Identify which cell holds the provided text, then report its (X, Y) central coordinate. 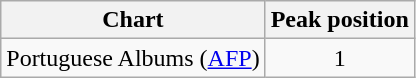
Peak position (340, 20)
Portuguese Albums (AFP) (133, 58)
Chart (133, 20)
1 (340, 58)
